Return [X, Y] of the center of cell containing provided text 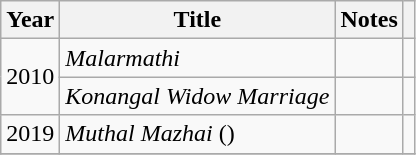
Muthal Mazhai () [198, 134]
2019 [30, 134]
Notes [369, 20]
2010 [30, 77]
Year [30, 20]
Title [198, 20]
Malarmathi [198, 58]
Konangal Widow Marriage [198, 96]
